Search for the cell housing the specified text and yield its (X, Y) center coordinate. 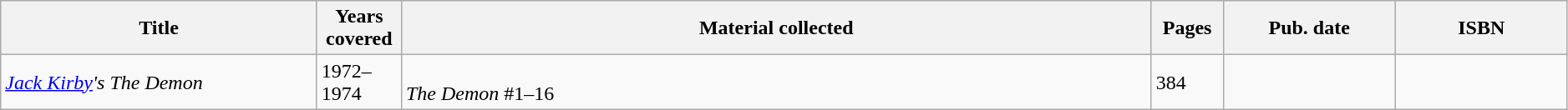
1972–1974 (359, 82)
Pages (1187, 28)
Jack Kirby's The Demon (159, 82)
Material collected (776, 28)
Pub. date (1309, 28)
ISBN (1481, 28)
The Demon #1–16 (776, 82)
Title (159, 28)
384 (1187, 82)
Years covered (359, 28)
